From the cell containing the given text, extract its center point as [x, y] coordinate. 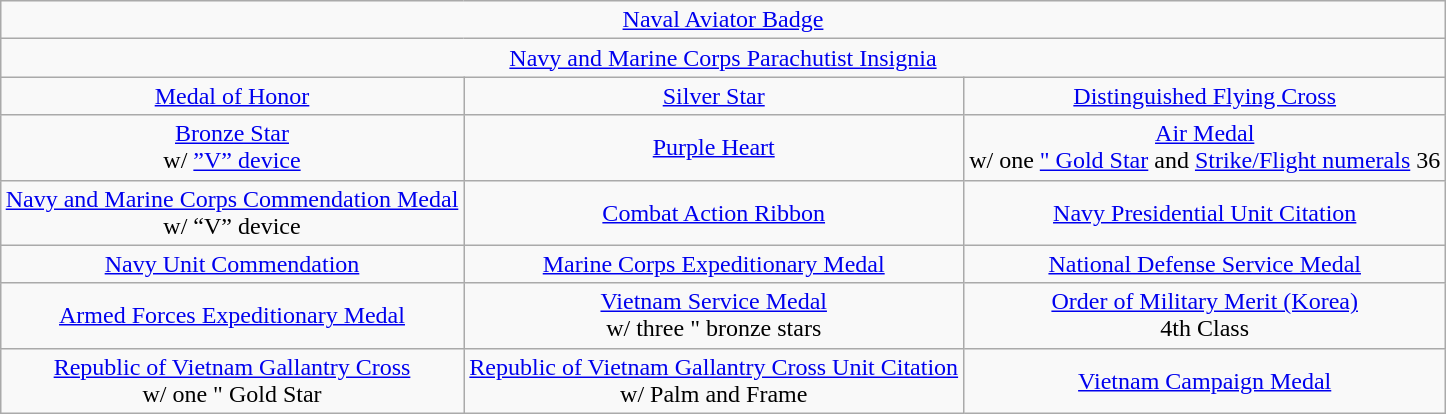
National Defense Service Medal [1205, 264]
Republic of Vietnam Gallantry Cross Unit Citationw/ Palm and Frame [714, 380]
Order of Military Merit (Korea)4th Class [1205, 316]
Silver Star [714, 96]
Naval Aviator Badge [723, 20]
Distinguished Flying Cross [1205, 96]
Medal of Honor [232, 96]
Combat Action Ribbon [714, 212]
Navy Presidential Unit Citation [1205, 212]
Armed Forces Expeditionary Medal [232, 316]
Air Medalw/ one " Gold Star and Strike/Flight numerals 36 [1205, 148]
Vietnam Service Medalw/ three " bronze stars [714, 316]
Vietnam Campaign Medal [1205, 380]
Navy and Marine Corps Commendation Medalw/ “V” device [232, 212]
Bronze Starw/ ”V” device [232, 148]
Navy and Marine Corps Parachutist Insignia [723, 58]
Navy Unit Commendation [232, 264]
Republic of Vietnam Gallantry Crossw/ one " Gold Star [232, 380]
Marine Corps Expeditionary Medal [714, 264]
Purple Heart [714, 148]
